Identify which cell holds the provided text, then report its [x, y] central coordinate. 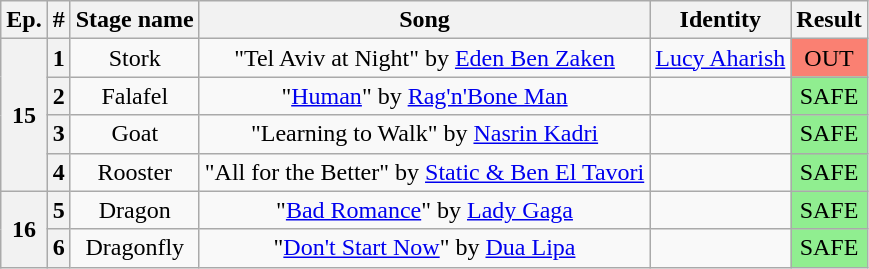
"All for the Better" by Static & Ben El Tavori [424, 172]
16 [24, 229]
Dragonfly [134, 248]
15 [24, 115]
Stage name [134, 20]
2 [58, 96]
3 [58, 134]
Ep. [24, 20]
Rooster [134, 172]
5 [58, 210]
# [58, 20]
Falafel [134, 96]
6 [58, 248]
"Bad Romance" by Lady Gaga [424, 210]
Dragon [134, 210]
Identity [720, 20]
Goat [134, 134]
"Learning to Walk" by Nasrin Kadri [424, 134]
"Human" by Rag'n'Bone Man [424, 96]
OUT [829, 58]
Result [829, 20]
"Tel Aviv at Night" by Eden Ben Zaken [424, 58]
Lucy Aharish [720, 58]
Song [424, 20]
"Don't Start Now" by Dua Lipa [424, 248]
1 [58, 58]
4 [58, 172]
Stork [134, 58]
